Search for the cell housing the specified text and yield its [X, Y] center coordinate. 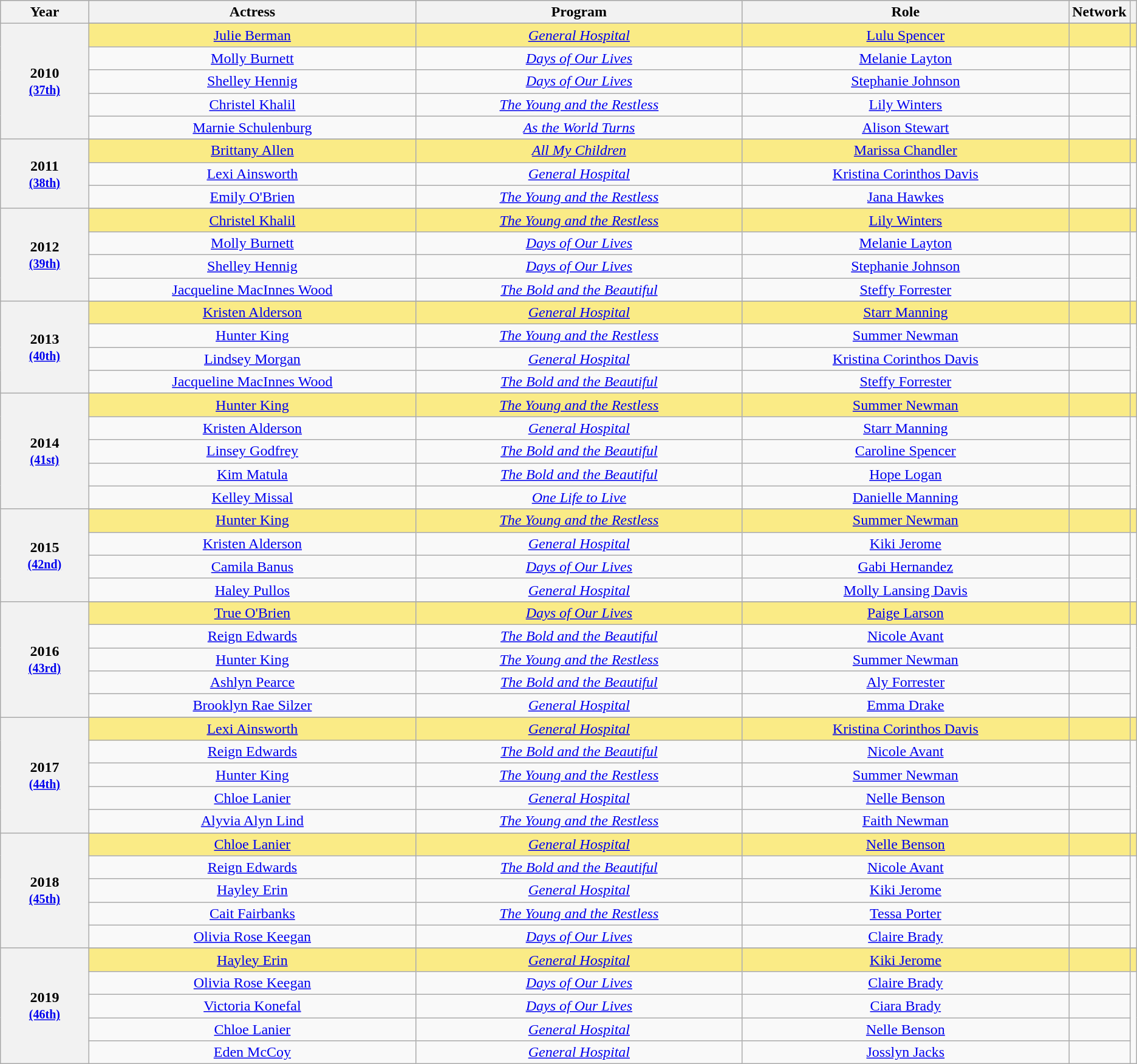
Emily O'Brien [253, 197]
2019 (46th) [45, 1006]
Camila Banus [253, 567]
Paige Larson [906, 613]
Kim Matula [253, 474]
Tessa Porter [906, 913]
Program [579, 12]
All My Children [579, 151]
2011 (38th) [45, 174]
Cait Fairbanks [253, 913]
Brittany Allen [253, 151]
Victoria Konefal [253, 1006]
True O'Brien [253, 613]
Linsey Godfrey [253, 451]
Haley Pullos [253, 590]
Role [906, 12]
Faith Newman [906, 821]
Julie Berman [253, 35]
Alison Stewart [906, 128]
2014 (41st) [45, 451]
Emma Drake [906, 706]
Ciara Brady [906, 1006]
2013 (40th) [45, 347]
Aly Forrester [906, 683]
Alyvia Alyn Lind [253, 821]
Lulu Spencer [906, 35]
2016 (43rd) [45, 659]
2015 (42nd) [45, 555]
Marissa Chandler [906, 151]
Actress [253, 12]
Marnie Schulenburg [253, 128]
Danielle Manning [906, 497]
Jana Hawkes [906, 197]
One Life to Live [579, 497]
Gabi Hernandez [906, 567]
Josslyn Jacks [906, 1052]
2018 (45th) [45, 890]
As the World Turns [579, 128]
Brooklyn Rae Silzer [253, 706]
Eden McCoy [253, 1052]
2012 (39th) [45, 254]
Ashlyn Pearce [253, 683]
Network [1099, 12]
Hope Logan [906, 474]
Caroline Spencer [906, 451]
Year [45, 12]
2010 (37th) [45, 81]
Kelley Missal [253, 497]
Lindsey Morgan [253, 359]
2017 (44th) [45, 775]
Molly Lansing Davis [906, 590]
